Return the (x, y) coordinate for the center point of the cell that contains the specified text.  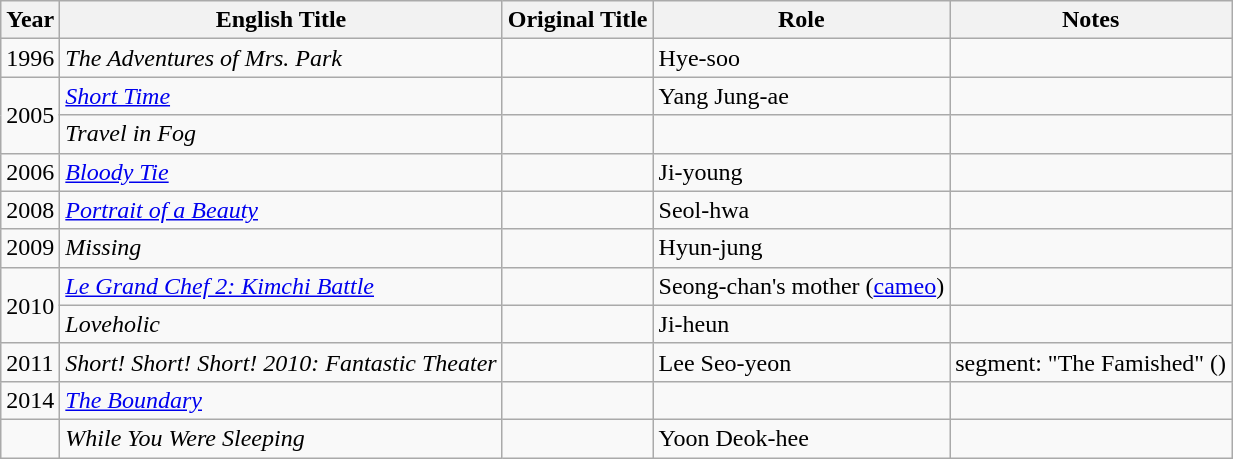
Hyun-jung (802, 248)
Notes (1091, 20)
segment: "The Famished" () (1091, 362)
Lee Seo-yeon (802, 362)
Bloody Tie (281, 172)
The Adventures of Mrs. Park (281, 58)
Yoon Deok-hee (802, 438)
Loveholic (281, 324)
Year (30, 20)
Original Title (578, 20)
Ji-young (802, 172)
2005 (30, 115)
1996 (30, 58)
Seol-hwa (802, 210)
Short! Short! Short! 2010: Fantastic Theater (281, 362)
Le Grand Chef 2: Kimchi Battle (281, 286)
Hye-soo (802, 58)
Missing (281, 248)
Short Time (281, 96)
Portrait of a Beauty (281, 210)
2009 (30, 248)
2014 (30, 400)
English Title (281, 20)
Yang Jung-ae (802, 96)
While You Were Sleeping (281, 438)
Role (802, 20)
2011 (30, 362)
Seong-chan's mother (cameo) (802, 286)
Ji-heun (802, 324)
2008 (30, 210)
2006 (30, 172)
The Boundary (281, 400)
2010 (30, 305)
Travel in Fog (281, 134)
